Return the (x, y) coordinate for the center point of the cell that contains the specified text.  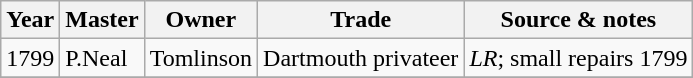
Trade (361, 20)
LR; small repairs 1799 (578, 58)
P.Neal (102, 58)
Year (30, 20)
Dartmouth privateer (361, 58)
Master (102, 20)
Owner (200, 20)
Source & notes (578, 20)
1799 (30, 58)
Tomlinson (200, 58)
